Return the [x, y] coordinate for the center point of the cell that contains the specified text.  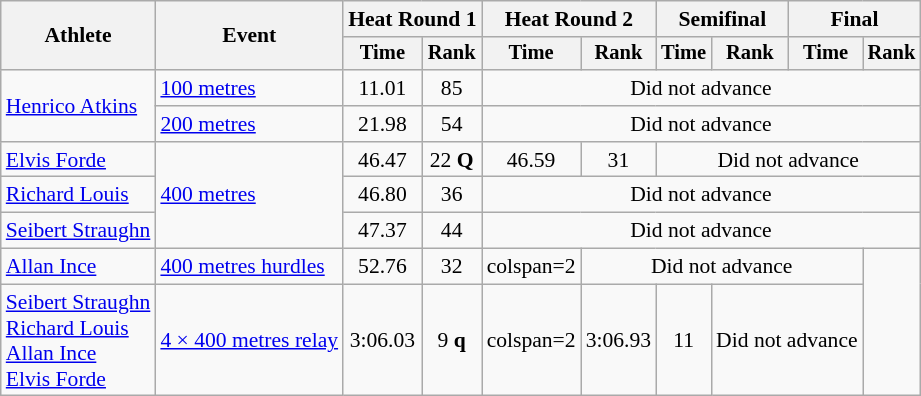
47.37 [382, 231]
Heat Round 2 [570, 19]
200 metres [249, 124]
Allan Ince [78, 267]
Athlete [78, 36]
Richard Louis [78, 195]
9 q [452, 340]
400 metres [249, 196]
85 [452, 88]
400 metres hurdles [249, 267]
Final [855, 19]
4 × 400 metres relay [249, 340]
Event [249, 36]
Seibert StraughnRichard LouisAllan InceElvis Forde [78, 340]
46.47 [382, 160]
3:06.93 [618, 340]
Henrico Atkins [78, 106]
32 [452, 267]
11.01 [382, 88]
22 Q [452, 160]
52.76 [382, 267]
Elvis Forde [78, 160]
46.59 [532, 160]
3:06.03 [382, 340]
44 [452, 231]
21.98 [382, 124]
Heat Round 1 [412, 19]
46.80 [382, 195]
11 [684, 340]
100 metres [249, 88]
31 [618, 160]
Semifinal [722, 19]
Seibert Straughn [78, 231]
54 [452, 124]
36 [452, 195]
